Scan for the cell matching the given text and deliver its [x, y] coordinate at center. 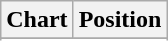
Position [120, 20]
Chart [37, 20]
